Determine the [x, y] coordinate at the center of the cell enclosing the given text.  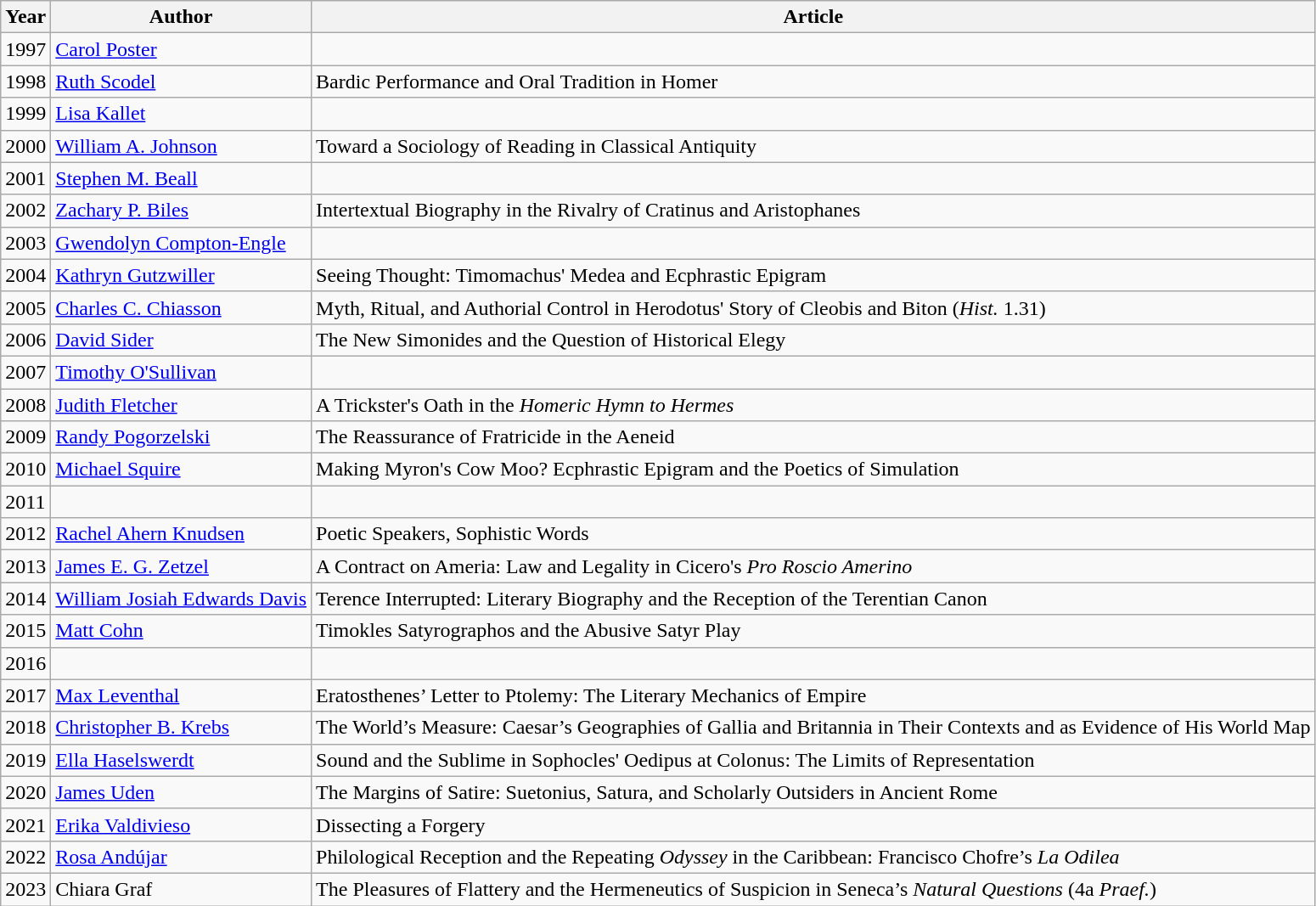
2021 [25, 824]
2001 [25, 178]
The Reassurance of Fratricide in the Aeneid [813, 437]
Carol Poster [182, 49]
Year [25, 17]
Max Leventhal [182, 695]
Terence Interrupted: Literary Biography and the Reception of the Terentian Canon [813, 599]
Rachel Ahern Knudsen [182, 534]
Matt Cohn [182, 631]
The Margins of Satire: Suetonius, Satura, and Scholarly Outsiders in Ancient Rome [813, 792]
2006 [25, 340]
Timokles Satyrographos and the Abusive Satyr Play [813, 631]
Seeing Thought: Timomachus' Medea and Ecphrastic Epigram [813, 275]
2017 [25, 695]
Poetic Speakers, Sophistic Words [813, 534]
Toward a Sociology of Reading in Classical Antiquity [813, 146]
A Trickster's Oath in the Homeric Hymn to Hermes [813, 405]
Judith Fletcher [182, 405]
2014 [25, 599]
Article [813, 17]
Zachary P. Biles [182, 211]
1997 [25, 49]
2009 [25, 437]
Chiara Graf [182, 889]
Randy Pogorzelski [182, 437]
Philological Reception and the Repeating Odyssey in the Caribbean: Francisco Chofre’s La Odilea [813, 857]
Dissecting a Forgery [813, 824]
2013 [25, 566]
Eratosthenes’ Letter to Ptolemy: The Literary Mechanics of Empire [813, 695]
2010 [25, 470]
2016 [25, 663]
Rosa Andújar [182, 857]
2023 [25, 889]
Christopher B. Krebs [182, 728]
1999 [25, 114]
William A. Johnson [182, 146]
2012 [25, 534]
2020 [25, 792]
A Contract on Ameria: Law and Legality in Cicero's Pro Roscio Amerino [813, 566]
William Josiah Edwards Davis [182, 599]
2008 [25, 405]
1998 [25, 82]
Myth, Ritual, and Authorial Control in Herodotus' Story of Cleobis and Biton (Hist. 1.31) [813, 307]
James Uden [182, 792]
Bardic Performance and Oral Tradition in Homer [813, 82]
Sound and the Sublime in Sophocles' Oedipus at Colonus: The Limits of Representation [813, 760]
2018 [25, 728]
Michael Squire [182, 470]
Making Myron's Cow Moo? Ecphrastic Epigram and the Poetics of Simulation [813, 470]
The New Simonides and the Question of Historical Elegy [813, 340]
David Sider [182, 340]
2011 [25, 502]
Author [182, 17]
2005 [25, 307]
Timothy O'Sullivan [182, 372]
Ruth Scodel [182, 82]
Erika Valdivieso [182, 824]
James E. G. Zetzel [182, 566]
2015 [25, 631]
2007 [25, 372]
2004 [25, 275]
Intertextual Biography in the Rivalry of Cratinus and Aristophanes [813, 211]
The World’s Measure: Caesar’s Geographies of Gallia and Britannia in Their Contexts and as Evidence of His World Map [813, 728]
Ella Haselswerdt [182, 760]
Stephen M. Beall [182, 178]
2003 [25, 243]
Gwendolyn Compton-Engle [182, 243]
Lisa Kallet [182, 114]
2022 [25, 857]
2019 [25, 760]
Charles C. Chiasson [182, 307]
2000 [25, 146]
The Pleasures of Flattery and the Hermeneutics of Suspicion in Seneca’s Natural Questions (4a Praef.) [813, 889]
2002 [25, 211]
Kathryn Gutzwiller [182, 275]
